Identify which cell holds the provided text, then report its (X, Y) central coordinate. 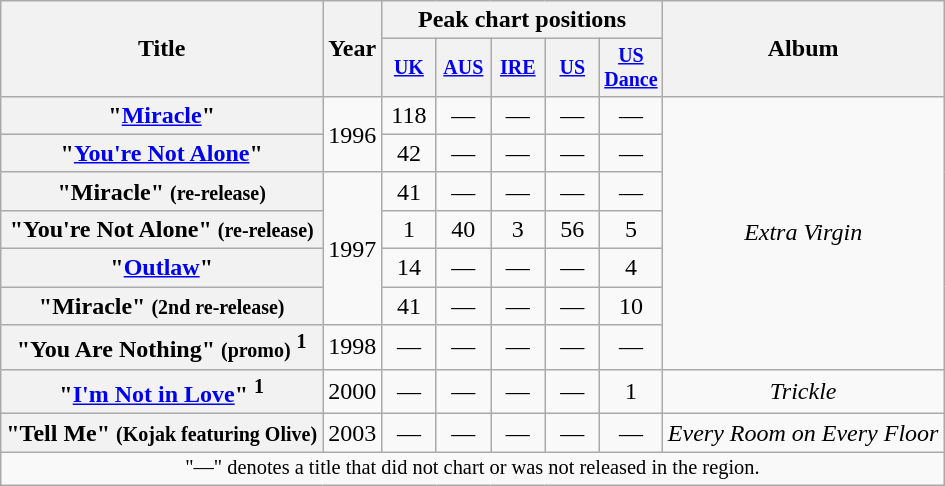
1997 (352, 248)
"You're Not Alone" (re-release) (162, 229)
Trickle (803, 392)
"Miracle" (2nd re-release) (162, 306)
1996 (352, 134)
"Tell Me" (Kojak featuring Olive) (162, 433)
"—" denotes a title that did not chart or was not released in the region. (472, 469)
Album (803, 49)
Extra Virgin (803, 232)
2000 (352, 392)
"You're Not Alone" (162, 153)
1998 (352, 348)
40 (463, 229)
42 (409, 153)
"Miracle" (162, 115)
Peak chart positions (522, 20)
UK (409, 68)
4 (632, 268)
AUS (463, 68)
Title (162, 49)
118 (409, 115)
US (572, 68)
US Dance (632, 68)
2003 (352, 433)
3 (518, 229)
Year (352, 49)
"I'm Not in Love" 1 (162, 392)
10 (632, 306)
5 (632, 229)
"Outlaw" (162, 268)
"You Are Nothing" (promo) 1 (162, 348)
14 (409, 268)
56 (572, 229)
IRE (518, 68)
Every Room on Every Floor (803, 433)
"Miracle" (re-release) (162, 191)
